Determine the [X, Y] coordinate at the center of the cell enclosing the given text.  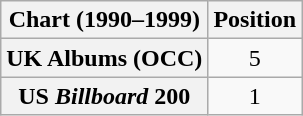
Chart (1990–1999) [104, 20]
Position [255, 20]
UK Albums (OCC) [104, 58]
5 [255, 58]
US Billboard 200 [104, 96]
1 [255, 96]
